From the cell containing the given text, extract its center point as [X, Y] coordinate. 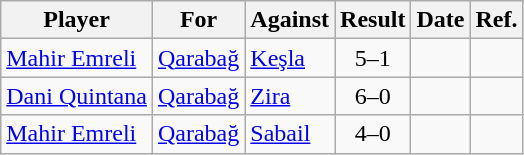
Dani Quintana [77, 96]
Zira [290, 96]
6–0 [373, 96]
For [198, 20]
4–0 [373, 134]
Date [440, 20]
Player [77, 20]
Against [290, 20]
5–1 [373, 58]
Ref. [496, 20]
Keşla [290, 58]
Result [373, 20]
Sabail [290, 134]
